From the cell containing the given text, extract its center point as [X, Y] coordinate. 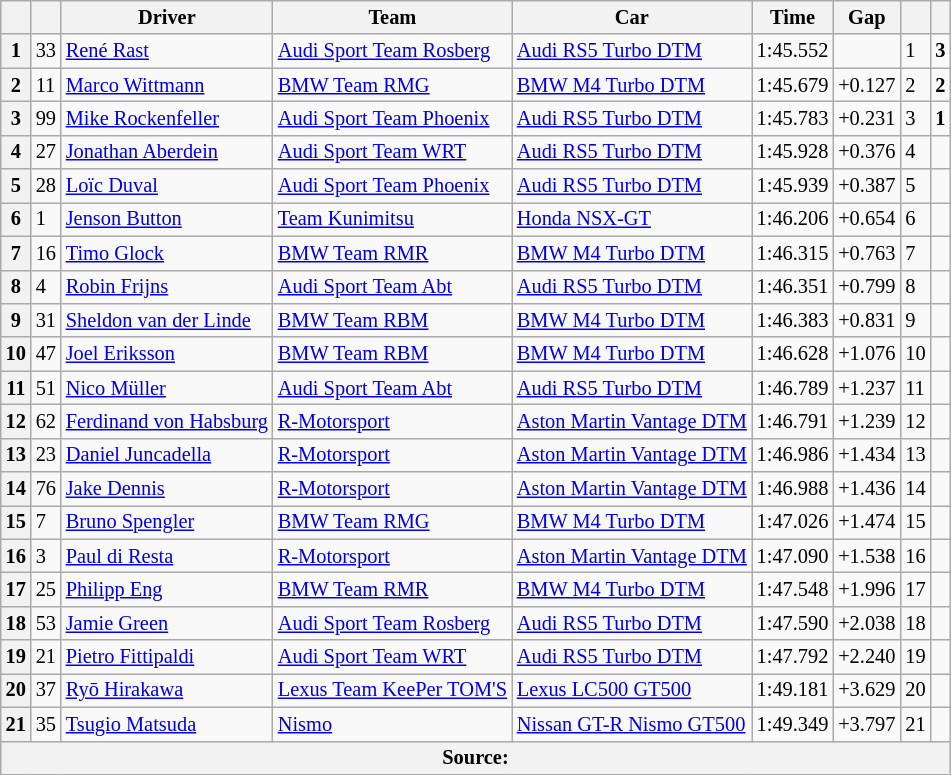
1:45.928 [793, 152]
99 [46, 118]
1:46.988 [793, 489]
+1.239 [866, 421]
Lexus Team KeePer TOM'S [392, 690]
62 [46, 421]
1:45.939 [793, 186]
1:47.792 [793, 657]
Lexus LC500 GT500 [632, 690]
76 [46, 489]
+0.831 [866, 320]
Jonathan Aberdein [167, 152]
+1.434 [866, 455]
53 [46, 623]
1:47.548 [793, 589]
27 [46, 152]
+3.797 [866, 724]
Driver [167, 17]
+0.763 [866, 253]
Loïc Duval [167, 186]
+1.237 [866, 388]
+0.654 [866, 219]
+1.474 [866, 522]
Marco Wittmann [167, 85]
Team Kunimitsu [392, 219]
Car [632, 17]
51 [46, 388]
Time [793, 17]
Honda NSX-GT [632, 219]
1:46.383 [793, 320]
Jake Dennis [167, 489]
Gap [866, 17]
+2.240 [866, 657]
+0.231 [866, 118]
1:47.026 [793, 522]
Jamie Green [167, 623]
+1.076 [866, 354]
+0.387 [866, 186]
Robin Frijns [167, 287]
René Rast [167, 51]
1:46.789 [793, 388]
33 [46, 51]
1:46.791 [793, 421]
1:45.679 [793, 85]
47 [46, 354]
1:46.351 [793, 287]
Sheldon van der Linde [167, 320]
28 [46, 186]
+2.038 [866, 623]
Joel Eriksson [167, 354]
1:46.206 [793, 219]
+0.127 [866, 85]
Timo Glock [167, 253]
1:47.090 [793, 556]
Pietro Fittipaldi [167, 657]
+0.799 [866, 287]
Tsugio Matsuda [167, 724]
37 [46, 690]
Ferdinand von Habsburg [167, 421]
Team [392, 17]
Jenson Button [167, 219]
35 [46, 724]
Bruno Spengler [167, 522]
1:46.628 [793, 354]
Nico Müller [167, 388]
+1.996 [866, 589]
Paul di Resta [167, 556]
23 [46, 455]
1:47.590 [793, 623]
25 [46, 589]
1:45.552 [793, 51]
Philipp Eng [167, 589]
Nissan GT-R Nismo GT500 [632, 724]
+1.436 [866, 489]
+0.376 [866, 152]
+1.538 [866, 556]
Daniel Juncadella [167, 455]
Nismo [392, 724]
1:46.315 [793, 253]
Source: [476, 758]
31 [46, 320]
1:46.986 [793, 455]
Ryō Hirakawa [167, 690]
Mike Rockenfeller [167, 118]
+3.629 [866, 690]
1:49.181 [793, 690]
1:49.349 [793, 724]
1:45.783 [793, 118]
